Extract the [X, Y] coordinate from the center of the cell holding the provided text.  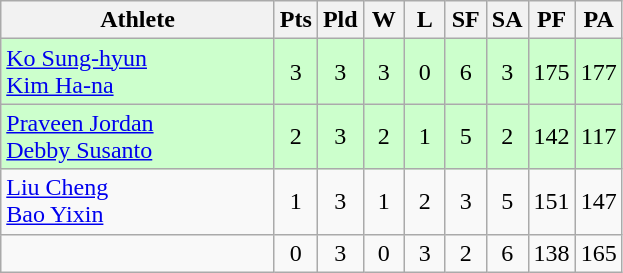
L [424, 20]
Pts [296, 20]
SF [466, 20]
138 [552, 253]
147 [598, 202]
177 [598, 72]
Liu Cheng Bao Yixin [138, 202]
SA [507, 20]
W [384, 20]
165 [598, 253]
PF [552, 20]
175 [552, 72]
Athlete [138, 20]
Ko Sung-hyun Kim Ha-na [138, 72]
PA [598, 20]
142 [552, 136]
117 [598, 136]
151 [552, 202]
Pld [340, 20]
Praveen Jordan Debby Susanto [138, 136]
